Detect which cell encompasses the target text, then output its [x, y] center coordinate. 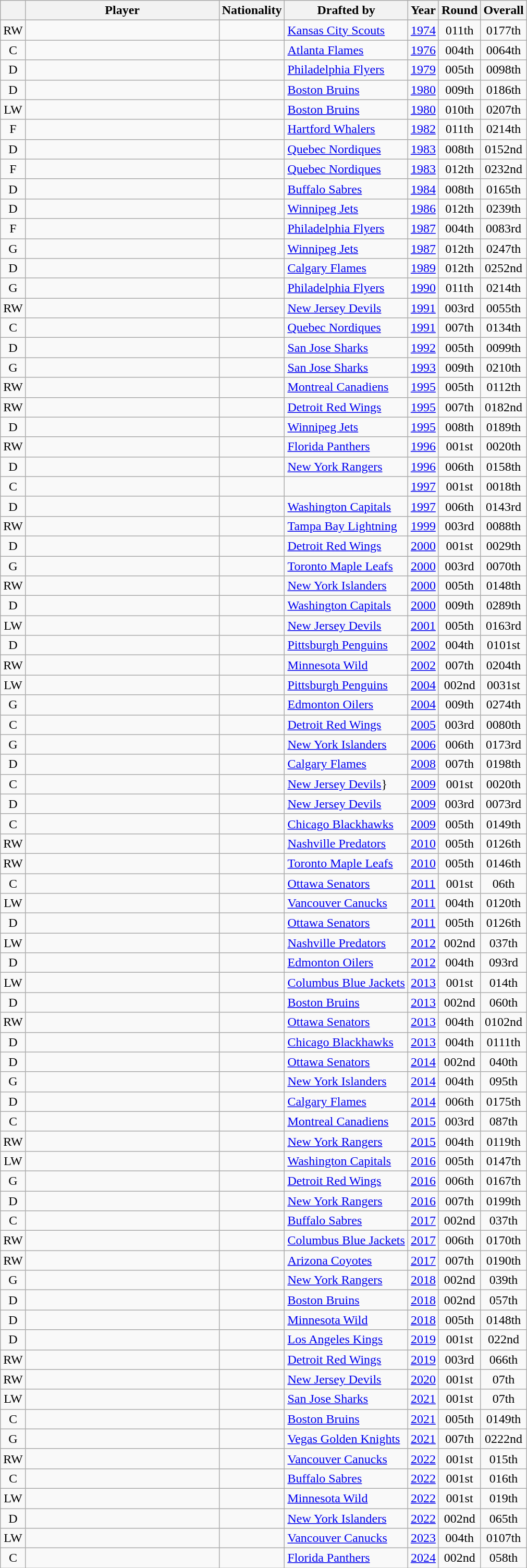
06th [504, 884]
057th [504, 1300]
0029th [504, 546]
1976 [423, 50]
2008 [423, 764]
1989 [423, 268]
0080th [504, 725]
Overall [504, 10]
1979 [423, 70]
0112th [504, 387]
0055th [504, 308]
0204th [504, 665]
0147th [504, 1161]
0182nd [504, 407]
0064th [504, 50]
0119th [504, 1141]
0152nd [504, 149]
0167th [504, 1181]
Los Angeles Kings [346, 1340]
1984 [423, 189]
Tampa Bay Lightning [346, 526]
0073rd [504, 804]
1999 [423, 526]
0111th [504, 1042]
0173rd [504, 744]
1974 [423, 30]
2020 [423, 1379]
010th [459, 109]
0163rd [504, 626]
Drafted by [346, 10]
2023 [423, 1538]
2005 [423, 725]
0018th [504, 486]
014th [504, 983]
0170th [504, 1241]
0088th [504, 526]
0158th [504, 467]
1982 [423, 129]
039th [504, 1280]
0107th [504, 1538]
Player [122, 10]
Nationality [252, 10]
058th [504, 1558]
Atlanta Flames [346, 50]
0134th [504, 328]
016th [504, 1478]
0031st [504, 685]
1990 [423, 288]
Kansas City Scouts [346, 30]
087th [504, 1121]
022nd [504, 1340]
New Jersey Devils} [346, 784]
040th [504, 1062]
0143rd [504, 506]
019th [504, 1498]
0146th [504, 863]
0098th [504, 70]
0186th [504, 90]
0165th [504, 189]
0222nd [504, 1439]
Arizona Coyotes [346, 1260]
1993 [423, 367]
0247th [504, 249]
060th [504, 1002]
093rd [504, 963]
0177th [504, 30]
0070th [504, 566]
Round [459, 10]
0099th [504, 348]
Hartford Whalers [346, 129]
0175th [504, 1101]
0199th [504, 1200]
0190th [504, 1260]
065th [504, 1518]
0083rd [504, 228]
095th [504, 1082]
066th [504, 1359]
0252nd [504, 268]
0198th [504, 764]
0239th [504, 209]
0101st [504, 645]
0189th [504, 427]
2001 [423, 626]
0102nd [504, 1022]
0232nd [504, 169]
2006 [423, 744]
1986 [423, 209]
Vegas Golden Knights [346, 1439]
0207th [504, 109]
0274th [504, 705]
0210th [504, 367]
Year [423, 10]
2024 [423, 1558]
1992 [423, 348]
0120th [504, 903]
0289th [504, 606]
015th [504, 1459]
